Return the (X, Y) coordinate for the center point of the cell that contains the specified text.  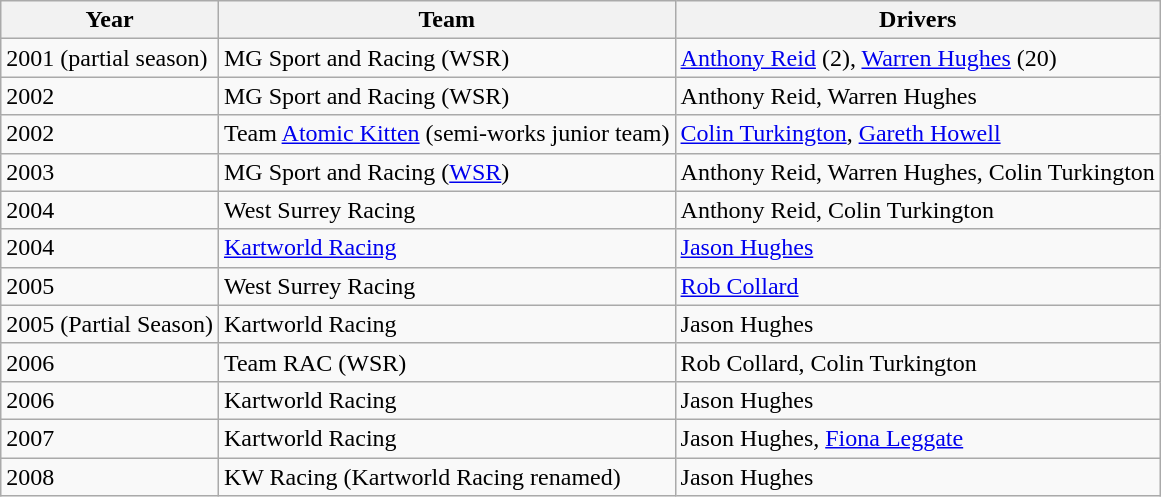
2005 (Partial Season) (110, 324)
Anthony Reid, Warren Hughes, Colin Turkington (918, 172)
2003 (110, 172)
KW Racing (Kartworld Racing renamed) (446, 477)
Team (446, 20)
Rob Collard (918, 286)
2005 (110, 286)
Anthony Reid (2), Warren Hughes (20) (918, 58)
Year (110, 20)
2008 (110, 477)
2001 (partial season) (110, 58)
Anthony Reid, Warren Hughes (918, 96)
Colin Turkington, Gareth Howell (918, 134)
Team Atomic Kitten (semi-works junior team) (446, 134)
Jason Hughes, Fiona Leggate (918, 438)
Drivers (918, 20)
Anthony Reid, Colin Turkington (918, 210)
2007 (110, 438)
Rob Collard, Colin Turkington (918, 362)
Team RAC (WSR) (446, 362)
